For the text-containing cell, return its midpoint in (X, Y) coordinate format. 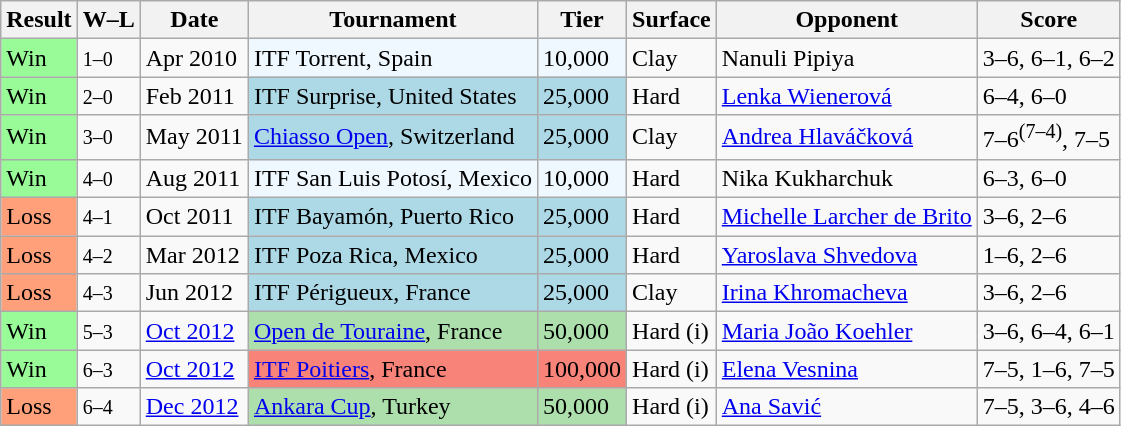
Elena Vesnina (846, 369)
Surface (672, 20)
3–6, 6–4, 6–1 (1048, 331)
Date (194, 20)
Michelle Larcher de Brito (846, 217)
ITF Surprise, United States (392, 96)
Lenka Wienerová (846, 96)
Dec 2012 (194, 407)
Apr 2010 (194, 58)
2–0 (108, 96)
Ankara Cup, Turkey (392, 407)
7–6(7–4), 7–5 (1048, 138)
5–3 (108, 331)
ITF Poza Rica, Mexico (392, 255)
ITF Torrent, Spain (392, 58)
Mar 2012 (194, 255)
ITF San Luis Potosí, Mexico (392, 178)
ITF Bayamón, Puerto Rico (392, 217)
6–3 (108, 369)
3–0 (108, 138)
6–4 (108, 407)
Irina Khromacheva (846, 293)
Andrea Hlaváčková (846, 138)
Aug 2011 (194, 178)
7–5, 1–6, 7–5 (1048, 369)
Chiasso Open, Switzerland (392, 138)
7–5, 3–6, 4–6 (1048, 407)
Feb 2011 (194, 96)
4–0 (108, 178)
1–6, 2–6 (1048, 255)
Ana Savić (846, 407)
Opponent (846, 20)
May 2011 (194, 138)
Open de Touraine, France (392, 331)
6–4, 6–0 (1048, 96)
ITF Périgueux, France (392, 293)
Maria João Koehler (846, 331)
Yaroslava Shvedova (846, 255)
Result (39, 20)
4–2 (108, 255)
100,000 (582, 369)
W–L (108, 20)
6–3, 6–0 (1048, 178)
ITF Poitiers, France (392, 369)
Nanuli Pipiya (846, 58)
Tournament (392, 20)
1–0 (108, 58)
Oct 2011 (194, 217)
3–6, 6–1, 6–2 (1048, 58)
4–1 (108, 217)
Nika Kukharchuk (846, 178)
Score (1048, 20)
4–3 (108, 293)
Tier (582, 20)
Jun 2012 (194, 293)
